Locate the cell with the specified text and output its (X, Y) center coordinate. 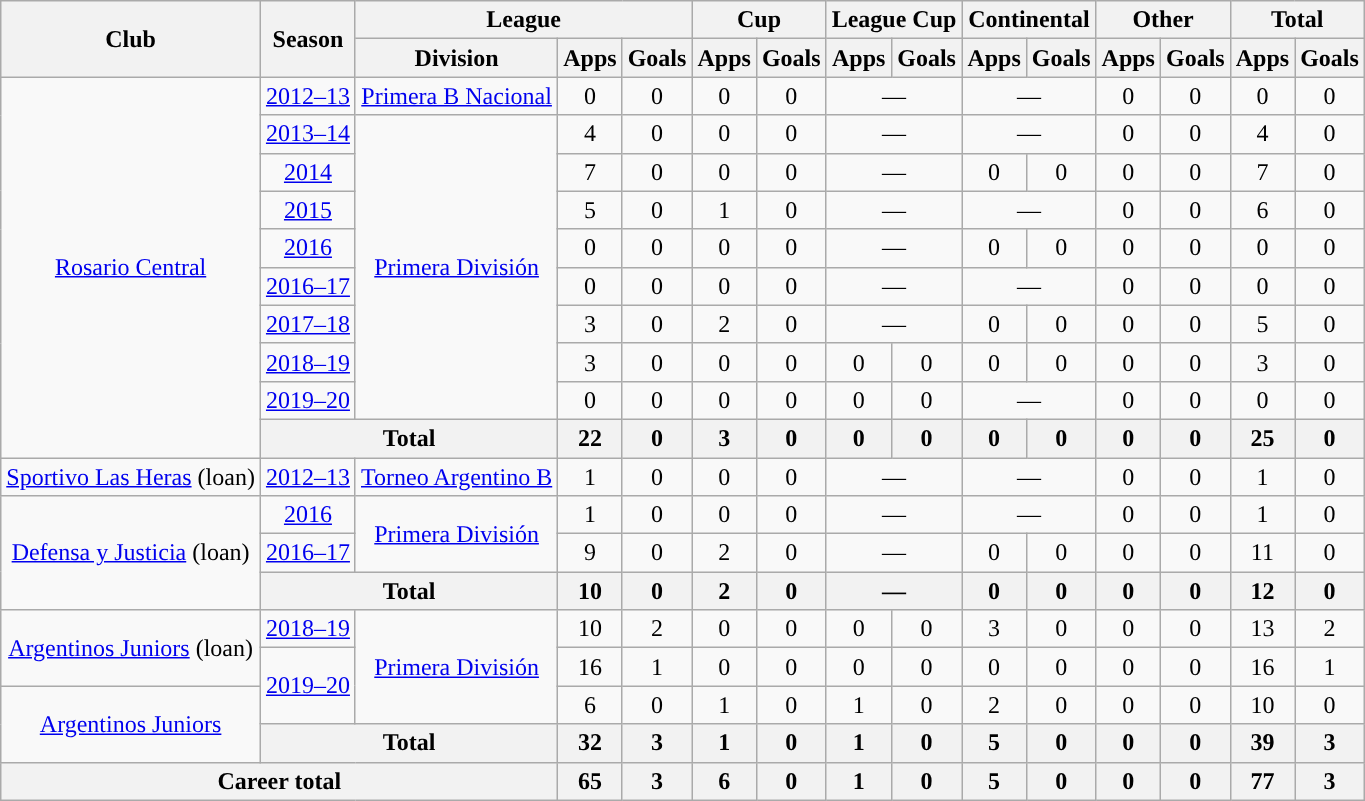
32 (590, 743)
2013–14 (308, 134)
Continental (1029, 20)
League (523, 20)
12 (1262, 591)
Argentinos Juniors (131, 724)
9 (590, 553)
22 (590, 438)
11 (1262, 553)
25 (1262, 438)
2014 (308, 172)
13 (1262, 629)
Rosario Central (131, 268)
Defensa y Justicia (loan) (131, 553)
77 (1262, 781)
2015 (308, 210)
League Cup (894, 20)
Season (308, 39)
Sportivo Las Heras (loan) (131, 477)
65 (590, 781)
Career total (280, 781)
Club (131, 39)
Division (456, 58)
Cup (759, 20)
Torneo Argentino B (456, 477)
Primera B Nacional (456, 96)
39 (1262, 743)
Other (1163, 20)
Argentinos Juniors (loan) (131, 648)
2017–18 (308, 324)
